Pinpoint the cell where the given text exists, returning its (X, Y) midpoint coordinate. 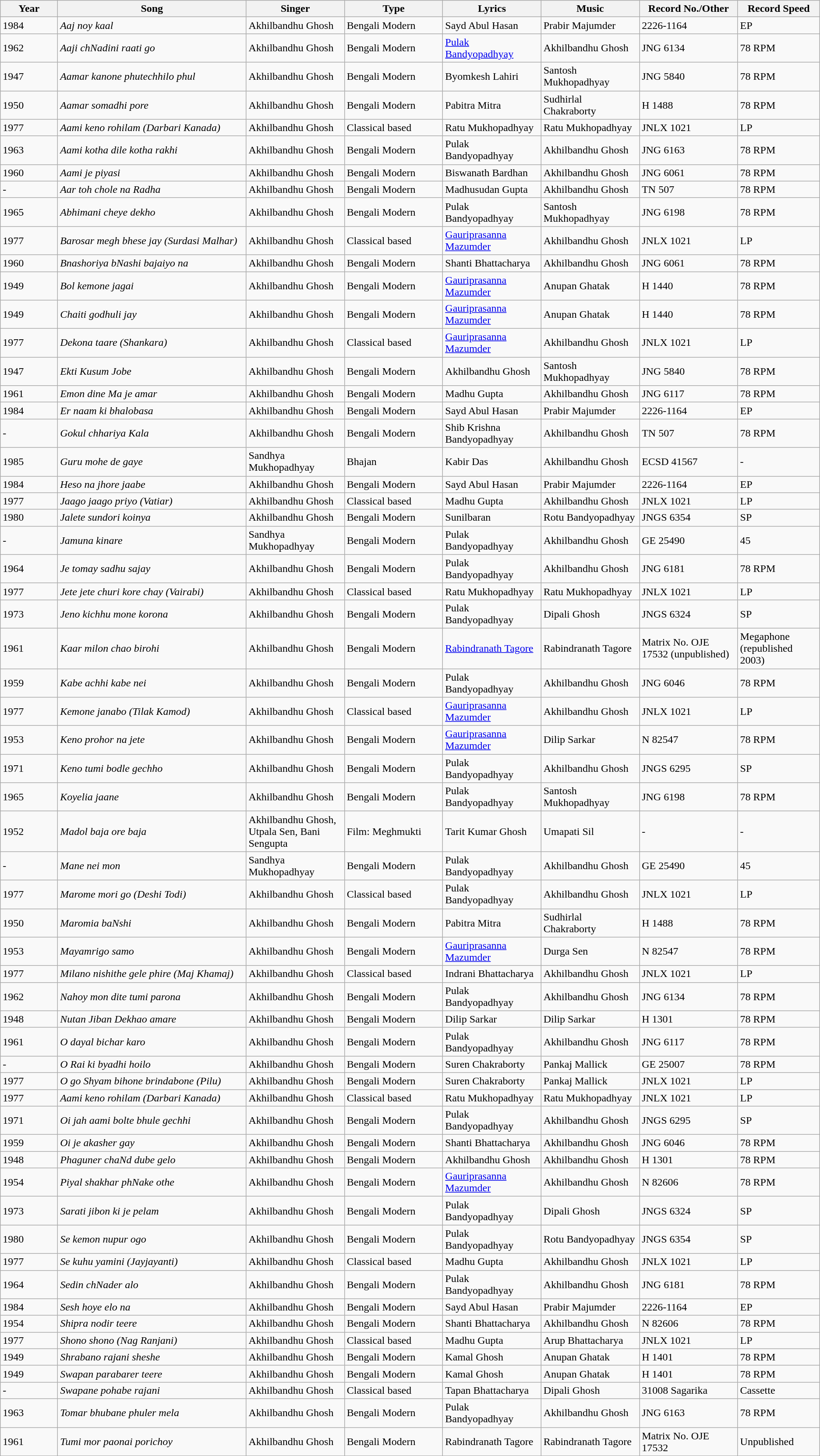
O go Shyam bihone brindabone (Pilu) (152, 1081)
Je tomay sadhu sajay (152, 569)
Bol kemone jagai (152, 286)
Arup Bhattacharya (590, 1340)
Sedin chNader alo (152, 1284)
Heso na jhore jaabe (152, 484)
Se kuhu yamini (Jayjayanti) (152, 1262)
Byomkesh Lahiri (492, 76)
Tumi mor paonai porichoy (152, 1441)
Lyrics (492, 9)
Mane nei mon (152, 866)
Milano nishithe gele phire (Maj Khamaj) (152, 974)
Sunilbaran (492, 518)
Kaar milon chao birohi (152, 648)
Durga Sen (590, 951)
Akhilbandhu Ghosh, Utpala Sen, Bani Sengupta (295, 831)
Tapan Bhattacharya (492, 1390)
Song (152, 9)
Kabir Das (492, 462)
Sarati jibon ki je pelam (152, 1211)
Jeno kichhu mone korona (152, 614)
Emon dine Ma je amar (152, 394)
GE 25007 (689, 1064)
Record Speed (779, 9)
Tomar bhubane phuler mela (152, 1413)
Oi jah aami bolte bhule gechhi (152, 1120)
Kabe achhi kabe nei (152, 683)
Phaguner chaNd dube gelo (152, 1160)
Nahoy mon dite tumi parona (152, 997)
Matrix No. OJE 17532 (689, 1441)
31008 Sagarika (689, 1390)
Aar toh chole na Radha (152, 189)
Singer (295, 9)
Umapati Sil (590, 831)
Kemone janabo (Tilak Kamod) (152, 712)
Bhajan (393, 462)
Indrani Bhattacharya (492, 974)
Sesh hoye elo na (152, 1307)
Shipra nodir teere (152, 1324)
Dekona taare (Shankara) (152, 343)
Madol baja ore baja (152, 831)
Biswanath Bardhan (492, 173)
1952 (29, 831)
Unpublished (779, 1441)
Mayamrigo samo (152, 951)
Chaiti godhuli jay (152, 315)
Jaago jaago priyo (Vatiar) (152, 501)
1985 (29, 462)
Tarit Kumar Ghosh (492, 831)
Jete jete churi kore chay (Vairabi) (152, 591)
O Rai ki byadhi hoilo (152, 1064)
Jalete sundori koinya (152, 518)
Abhimani cheye dekho (152, 212)
Keno prohor na jete (152, 740)
Shib Krishna Bandyopadhyay (492, 433)
Koyelia jaane (152, 797)
Er naam ki bhalobasa (152, 411)
O dayal bichar karo (152, 1041)
Barosar megh bhese jay (Surdasi Malhar) (152, 240)
Swapane pohabe rajani (152, 1390)
Music (590, 9)
Film: Meghmukti (393, 831)
Aamar somadhi pore (152, 105)
Nutan Jiban Dekhao amare (152, 1019)
Marome mori go (Deshi Todi) (152, 894)
Aaji chNadini raati go (152, 48)
Oi je akasher gay (152, 1143)
Megaphone (republished 2003) (779, 648)
Se kemon nupur ogo (152, 1239)
Cassette (779, 1390)
ECSD 41567 (689, 462)
Gokul chhariya Kala (152, 433)
Aaj noy kaal (152, 25)
Aami kotha dile kotha rakhi (152, 150)
Matrix No. OJE 17532 (unpublished) (689, 648)
Bnashoriya bNashi bajaiyo na (152, 263)
Record No./Other (689, 9)
Swapan parabarer teere (152, 1374)
Shrabano rajani sheshe (152, 1357)
Aami je piyasi (152, 173)
Jamuna kinare (152, 540)
Year (29, 9)
Piyal shakhar phNake othe (152, 1183)
Aamar kanone phutechhilo phul (152, 76)
Shono shono (Nag Ranjani) (152, 1340)
Keno tumi bodle gechho (152, 769)
Type (393, 9)
Maromia baNshi (152, 923)
Guru mohe de gaye (152, 462)
Madhusudan Gupta (492, 189)
Ekti Kusum Jobe (152, 372)
